Pinpoint the cell where the given text exists, returning its (X, Y) midpoint coordinate. 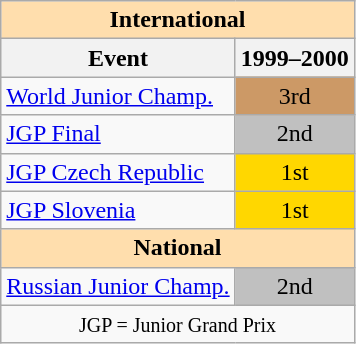
JGP = Junior Grand Prix (178, 324)
International (178, 20)
Russian Junior Champ. (118, 286)
Event (118, 58)
JGP Final (118, 134)
JGP Czech Republic (118, 172)
1999–2000 (294, 58)
National (178, 248)
JGP Slovenia (118, 210)
World Junior Champ. (118, 96)
3rd (294, 96)
